Search for the cell housing the specified text and yield its [x, y] center coordinate. 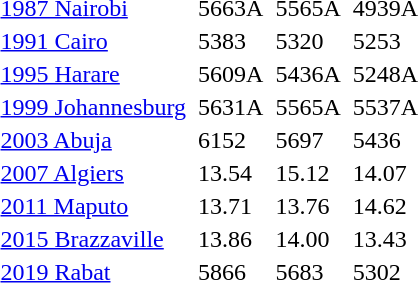
13.76 [308, 206]
5565A [308, 107]
5631A [231, 107]
5697 [308, 140]
6152 [231, 140]
15.12 [308, 173]
5609A [231, 74]
5320 [308, 41]
13.71 [231, 206]
13.86 [231, 239]
13.54 [231, 173]
14.00 [308, 239]
5383 [231, 41]
5436A [308, 74]
